Pinpoint the cell where the given text exists, returning its (x, y) midpoint coordinate. 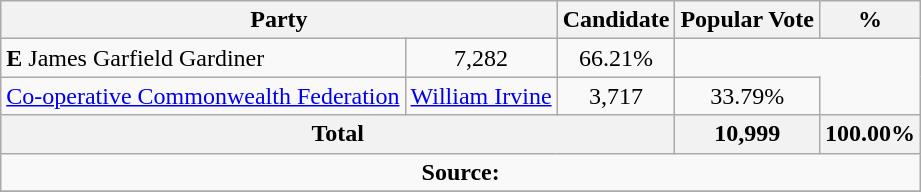
Total (338, 134)
Source: (461, 172)
66.21% (616, 58)
Party (279, 20)
% (870, 20)
Candidate (616, 20)
William Irvine (481, 96)
10,999 (748, 134)
100.00% (870, 134)
7,282 (481, 58)
3,717 (616, 96)
Co-operative Commonwealth Federation (203, 96)
E James Garfield Gardiner (203, 58)
33.79% (748, 96)
Popular Vote (748, 20)
